Capture the cell that displays the provided text and extract its (x, y) central coordinate. 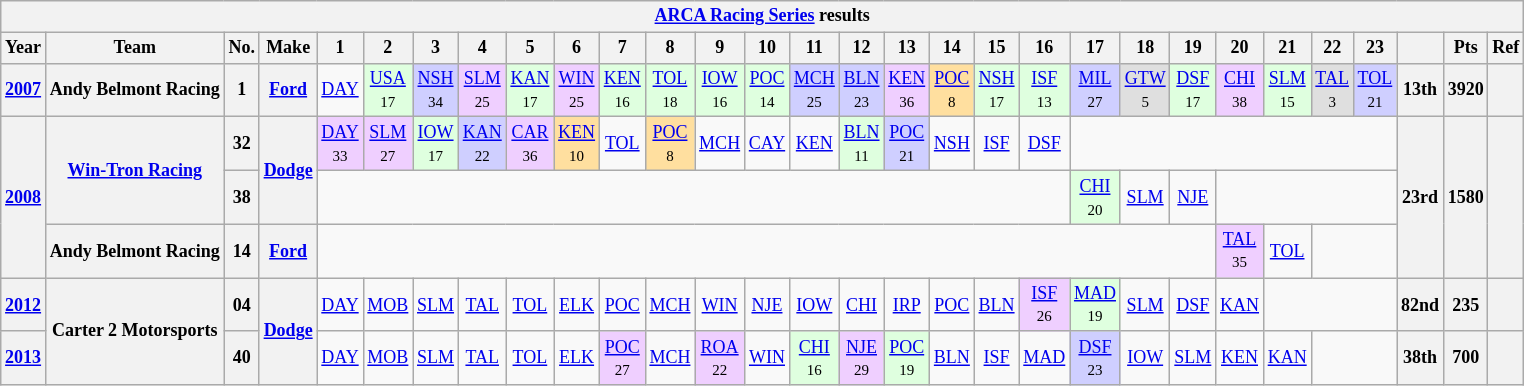
2 (388, 48)
SLM15 (1287, 90)
WIN25 (577, 90)
9 (720, 48)
18 (1145, 48)
6 (577, 48)
CHI38 (1240, 90)
MAD19 (1096, 305)
13 (907, 48)
2013 (24, 358)
No. (242, 48)
4 (482, 48)
SLM25 (482, 90)
MIL27 (1096, 90)
CAY (766, 144)
TOL21 (1374, 90)
ISF13 (1044, 90)
13th (1420, 90)
17 (1096, 48)
23 (1374, 48)
KEN16 (622, 90)
Win-Tron Racing (134, 170)
IOW16 (720, 90)
2007 (24, 90)
POC21 (907, 144)
Carter 2 Motorsports (134, 332)
22 (1332, 48)
12 (862, 48)
POC27 (622, 358)
CHI16 (814, 358)
16 (1044, 48)
USA17 (388, 90)
CHI (862, 305)
ROA22 (720, 358)
2008 (24, 198)
Year (24, 48)
MCH25 (814, 90)
BLN23 (862, 90)
20 (1240, 48)
38th (1420, 358)
NJE29 (862, 358)
CAR36 (530, 144)
1580 (1466, 198)
KAN22 (482, 144)
NSH34 (436, 90)
23rd (1420, 198)
CHI20 (1096, 197)
GTW5 (1145, 90)
KEN36 (907, 90)
Team (134, 48)
NSH17 (996, 90)
Ref (1506, 48)
POC19 (907, 358)
15 (996, 48)
BLN11 (862, 144)
DSF23 (1096, 358)
21 (1287, 48)
3920 (1466, 90)
ISF26 (1044, 305)
235 (1466, 305)
7 (622, 48)
Pts (1466, 48)
10 (766, 48)
NSH (952, 144)
IOW17 (436, 144)
32 (242, 144)
KEN10 (577, 144)
DSF17 (1193, 90)
Make (288, 48)
TAL35 (1240, 251)
04 (242, 305)
5 (530, 48)
KAN17 (530, 90)
82nd (1420, 305)
POC14 (766, 90)
2012 (24, 305)
TAL3 (1332, 90)
38 (242, 197)
DAY33 (340, 144)
ARCA Racing Series results (762, 16)
8 (670, 48)
700 (1466, 358)
IRP (907, 305)
11 (814, 48)
19 (1193, 48)
40 (242, 358)
SLM27 (388, 144)
TOL18 (670, 90)
MAD (1044, 358)
3 (436, 48)
